Locate the cell with the specified text and output its [x, y] center coordinate. 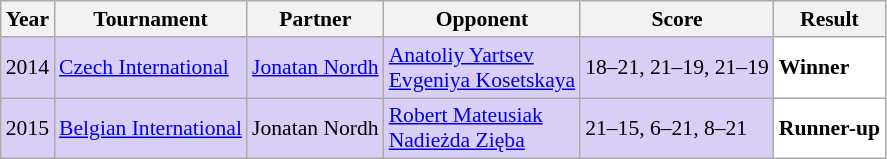
2015 [28, 128]
Year [28, 19]
Score [677, 19]
Anatoliy Yartsev Evgeniya Kosetskaya [482, 68]
2014 [28, 68]
Czech International [150, 68]
21–15, 6–21, 8–21 [677, 128]
Runner-up [830, 128]
Tournament [150, 19]
Belgian International [150, 128]
Opponent [482, 19]
Winner [830, 68]
Partner [316, 19]
Robert Mateusiak Nadieżda Zięba [482, 128]
18–21, 21–19, 21–19 [677, 68]
Result [830, 19]
